Identify which cell holds the provided text, then report its [X, Y] central coordinate. 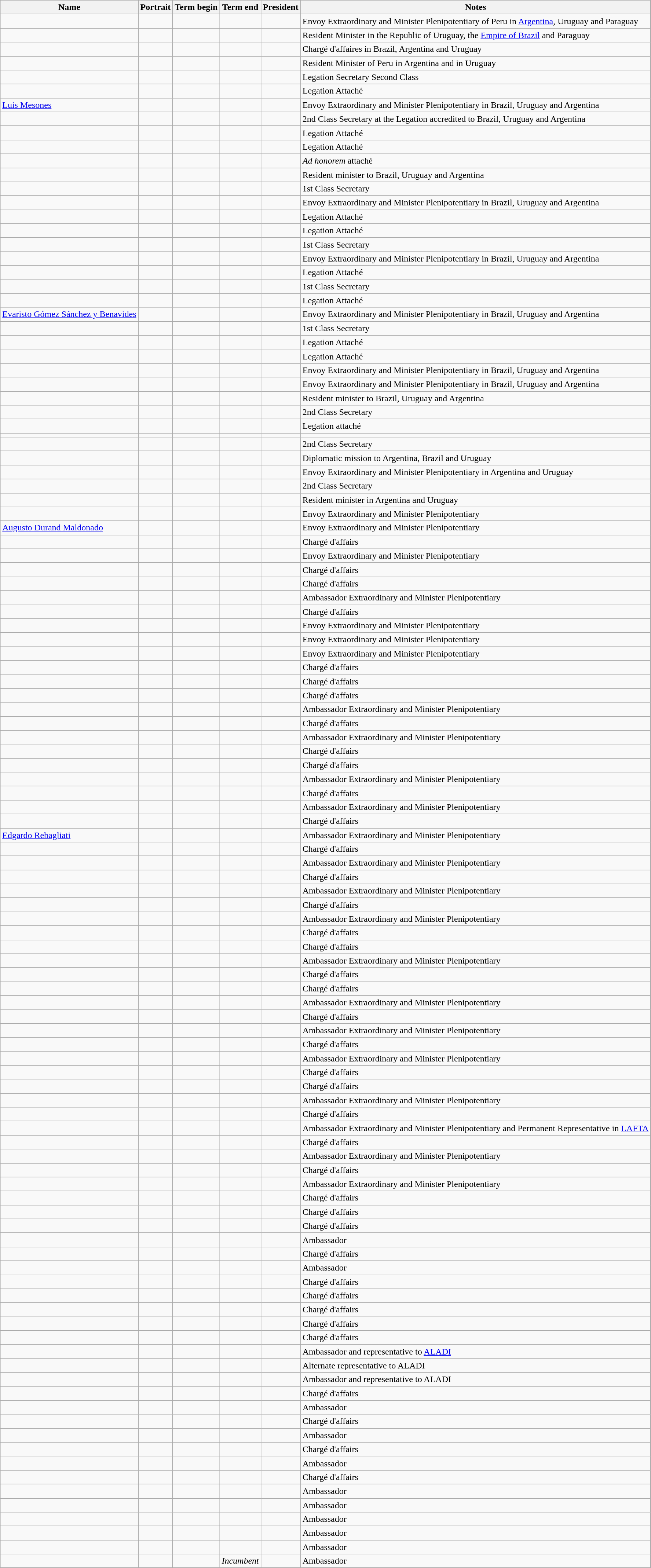
Alternate representative to ALADI [475, 1366]
Luis Mesones [69, 105]
Envoy Extraordinary and Minister Plenipotentiary in Argentina and Uruguay [475, 472]
2nd Class Secretary at the Legation accredited to Brazil, Uruguay and Argentina [475, 119]
Resident Minister in the Republic of Uruguay, the Empire of Brazil and Paraguay [475, 35]
Chargé d'affaires in Brazil, Argentina and Uruguay [475, 49]
Legation attaché [475, 426]
Portrait [156, 7]
Augusto Durand Maldonado [69, 528]
Resident Minister of Peru in Argentina and in Uruguay [475, 63]
Ad honorem attaché [475, 161]
Term begin [196, 7]
Incumbent [240, 1561]
Diplomatic mission to Argentina, Brazil and Uruguay [475, 458]
Resident minister in Argentina and Uruguay [475, 500]
Edgardo Rebagliati [69, 835]
Name [69, 7]
Term end [240, 7]
Notes [475, 7]
Evaristo Gómez Sánchez y Benavides [69, 314]
Legation Secretary Second Class [475, 77]
Ambassador Extraordinary and Minister Plenipotentiary and Permanent Representative in LAFTA [475, 1128]
Envoy Extraordinary and Minister Plenipotentiary of Peru in Argentina, Uruguay and Paraguay [475, 21]
President [281, 7]
